Return the (x, y) coordinate for the center point of the cell that contains the specified text.  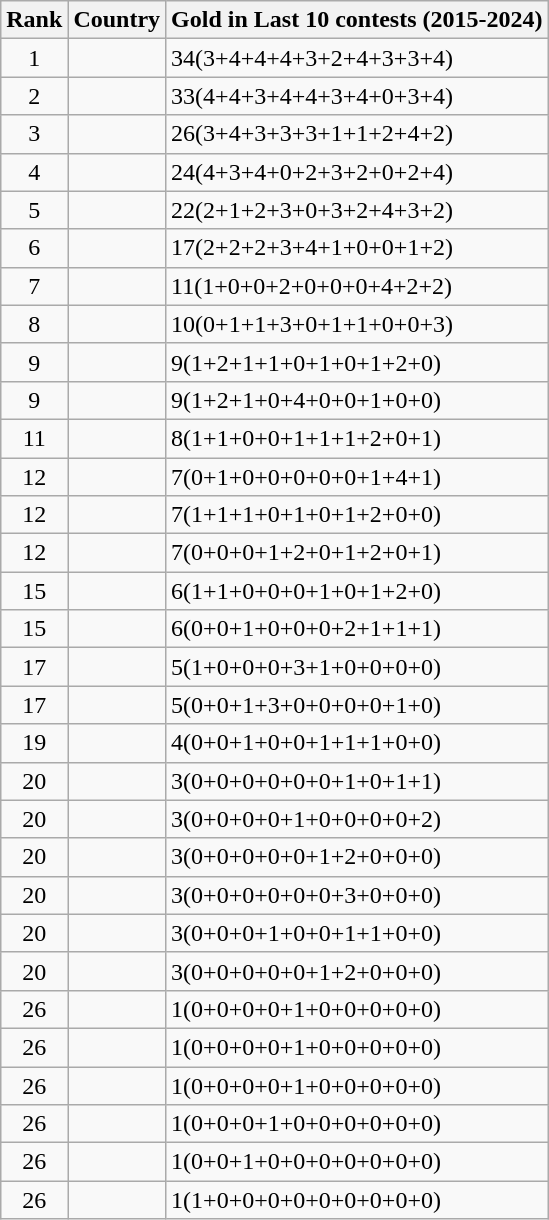
4(0+0+1+0+0+1+1+1+0+0) (357, 743)
1(0+0+0+1+0+0+0+0+0+0) (357, 1124)
3(0+0+0+1+0+0+1+1+0+0) (357, 933)
6(0+0+1+0+0+0+2+1+1+1) (357, 629)
1(1+0+0+0+0+0+0+0+0+0) (357, 1200)
3 (34, 134)
Rank (34, 20)
17(2+2+2+3+4+1+0+0+1+2) (357, 248)
6 (34, 248)
3(0+0+0+0+0+0+3+0+0+0) (357, 895)
7 (34, 286)
7(1+1+1+0+1+0+1+2+0+0) (357, 515)
5 (34, 210)
26(3+4+3+3+3+1+1+2+4+2) (357, 134)
33(4+4+3+4+4+3+4+0+3+4) (357, 96)
6(1+1+0+0+0+1+0+1+2+0) (357, 591)
Country (117, 20)
7(0+1+0+0+0+0+0+1+4+1) (357, 477)
8 (34, 324)
4 (34, 172)
3(0+0+0+0+1+0+0+0+0+2) (357, 819)
9(1+2+1+1+0+1+0+1+2+0) (357, 362)
11(1+0+0+2+0+0+0+4+2+2) (357, 286)
9(1+2+1+0+4+0+0+1+0+0) (357, 400)
3(0+0+0+0+0+0+1+0+1+1) (357, 781)
2 (34, 96)
Gold in Last 10 contests (2015-2024) (357, 20)
8(1+1+0+0+1+1+1+2+0+1) (357, 438)
1(0+0+1+0+0+0+0+0+0+0) (357, 1162)
5(1+0+0+0+3+1+0+0+0+0) (357, 667)
1 (34, 58)
10(0+1+1+3+0+1+1+0+0+3) (357, 324)
22(2+1+2+3+0+3+2+4+3+2) (357, 210)
11 (34, 438)
7(0+0+0+1+2+0+1+2+0+1) (357, 553)
19 (34, 743)
5(0+0+1+3+0+0+0+0+1+0) (357, 705)
24(4+3+4+0+2+3+2+0+2+4) (357, 172)
34(3+4+4+4+3+2+4+3+3+4) (357, 58)
